Find where the given text appears and provide that cell's center as [X, Y] coordinate. 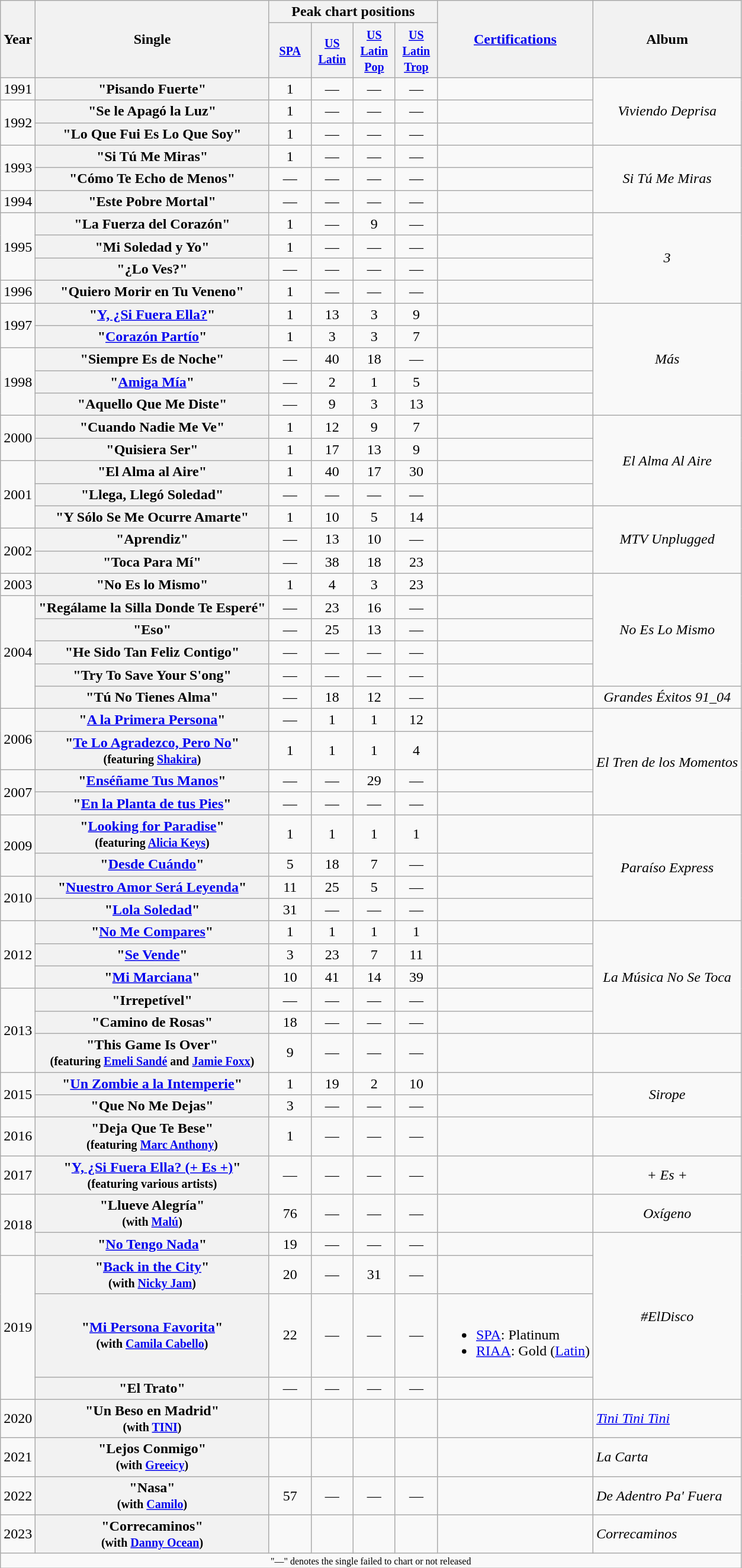
"El Trato" [152, 1388]
"Un Zombie a la Intemperie" [152, 1083]
Album [667, 39]
Si Tú Me Miras [667, 179]
"Si Tú Me Miras" [152, 156]
39 [416, 977]
"Lejos Conmigo"(with Greeicy) [152, 1457]
USLatin Pop [374, 50]
"En la Planta de tus Pies" [152, 804]
1993 [18, 168]
"Amiga Mía" [152, 382]
"Enséñame Tus Manos" [152, 781]
"Lo Que Fui Es Lo Que Soy" [152, 134]
2004 [18, 652]
"Nasa"(with Camilo) [152, 1496]
2000 [18, 438]
2007 [18, 792]
"Mi Soledad y Yo" [152, 246]
"No Es lo Mismo" [152, 584]
"Se Vende" [152, 955]
"Lola Soledad" [152, 910]
1997 [18, 326]
"Irrepetível" [152, 1000]
La Carta [667, 1457]
Oxígeno [667, 1214]
Correcaminos [667, 1534]
1998 [18, 382]
Grandes Éxitos 91_04 [667, 698]
"Quisiera Ser" [152, 449]
"El Alma al Aire" [152, 472]
"Correcaminos"(with Danny Ocean) [152, 1534]
2021 [18, 1457]
"Tú No Tienes Alma" [152, 698]
"Te Lo Agradezco, Pero No"(featuring Shakira) [152, 751]
Paraíso Express [667, 868]
2020 [18, 1419]
76 [290, 1214]
1994 [18, 201]
"Llueve Alegría"(with Malú) [152, 1214]
2022 [18, 1496]
1992 [18, 123]
"Looking for Paradise"(featuring Alicia Keys) [152, 834]
29 [374, 781]
"Mi Persona Favorita" (with Camila Cabello) [152, 1335]
Sirope [667, 1094]
US Latin [332, 50]
20 [290, 1274]
"Desde Cuándo" [152, 865]
38 [332, 562]
"No Me Compares" [152, 932]
2016 [18, 1137]
Single [152, 39]
2015 [18, 1094]
"Regálame la Silla Donde Te Esperé" [152, 607]
"La Fuerza del Corazón" [152, 224]
"Este Pobre Mortal" [152, 201]
2002 [18, 551]
2001 [18, 494]
"Aquello Que Me Diste" [152, 404]
2009 [18, 846]
SPA [290, 50]
No Es Lo Mismo [667, 629]
1991 [18, 89]
2023 [18, 1534]
"Mi Marciana" [152, 977]
2018 [18, 1225]
"Aprendiz" [152, 539]
57 [290, 1496]
+ Es + [667, 1175]
Year [18, 39]
2012 [18, 955]
1995 [18, 246]
SPA: PlatinumRIAA: Gold (Latin) [515, 1335]
"Try To Save Your S'ong" [152, 674]
"A la Primera Persona" [152, 720]
41 [332, 977]
"Y, ¿Si Fuera Ella? (+ Es +)"(featuring various artists) [152, 1175]
2019 [18, 1328]
"Y, ¿Si Fuera Ella?" [152, 314]
16 [374, 607]
Más [667, 359]
"¿Lo Ves?" [152, 269]
"Cómo Te Echo de Menos" [152, 179]
Peak chart positions [353, 12]
El Alma Al Aire [667, 461]
#ElDisco [667, 1316]
2010 [18, 898]
USLatinTrop [416, 50]
"Siempre Es de Noche" [152, 359]
30 [416, 472]
De Adentro Pa' Fuera [667, 1496]
"Eso" [152, 629]
"Quiero Morir en Tu Veneno" [152, 291]
2013 [18, 1030]
22 [290, 1335]
"Corazón Partío" [152, 337]
"He Sido Tan Feliz Contigo" [152, 652]
"Se le Apagó la Luz" [152, 111]
2006 [18, 739]
"Nuestro Amor Será Leyenda" [152, 887]
2003 [18, 584]
"—" denotes the single failed to chart or not released [371, 1560]
Tini Tini Tini [667, 1419]
"Deja Que Te Bese"(featuring Marc Anthony) [152, 1137]
"This Game Is Over"(featuring Emeli Sandé and Jamie Foxx) [152, 1053]
"Un Beso en Madrid"(with TINI) [152, 1419]
MTV Unplugged [667, 539]
"Que No Me Dejas" [152, 1106]
"Pisando Fuerte" [152, 89]
"Llega, Llegó Soledad" [152, 494]
El Tren de los Momentos [667, 761]
"Camino de Rosas" [152, 1022]
2017 [18, 1175]
"Cuando Nadie Me Ve" [152, 427]
Certifications [515, 39]
Viviendo Deprisa [667, 111]
La Música No Se Toca [667, 977]
"Back in the City"(with Nicky Jam) [152, 1274]
"Toca Para Mí" [152, 562]
"Y Sólo Se Me Ocurre Amarte" [152, 517]
"No Tengo Nada" [152, 1244]
1996 [18, 291]
